Return [X, Y] of the center of cell containing provided text 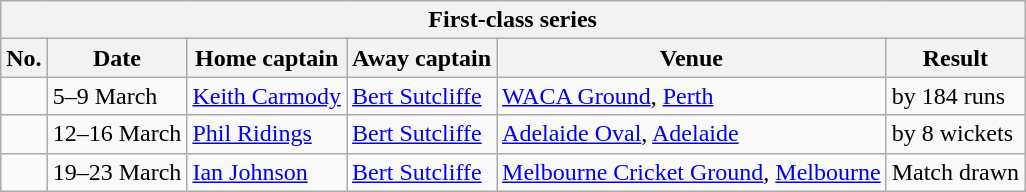
by 184 runs [955, 96]
Keith Carmody [267, 96]
Match drawn [955, 172]
12–16 March [117, 134]
Home captain [267, 58]
Ian Johnson [267, 172]
Date [117, 58]
Away captain [422, 58]
First-class series [513, 20]
19–23 March [117, 172]
by 8 wickets [955, 134]
Venue [692, 58]
5–9 March [117, 96]
Melbourne Cricket Ground, Melbourne [692, 172]
Result [955, 58]
Adelaide Oval, Adelaide [692, 134]
WACA Ground, Perth [692, 96]
No. [24, 58]
Phil Ridings [267, 134]
